Return the (X, Y) coordinate for the center point of the cell that contains the specified text.  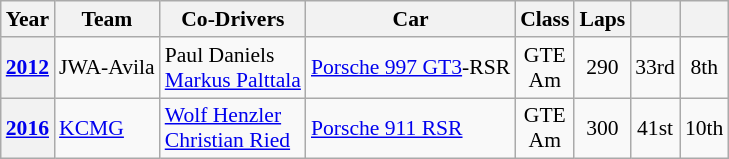
10th (704, 128)
Laps (602, 19)
Co-Drivers (233, 19)
Paul Daniels Markus Palttala (233, 68)
Porsche 911 RSR (410, 128)
8th (704, 68)
Year (28, 19)
300 (602, 128)
290 (602, 68)
2012 (28, 68)
Team (107, 19)
41st (655, 128)
Class (544, 19)
Car (410, 19)
KCMG (107, 128)
Wolf Henzler Christian Ried (233, 128)
33rd (655, 68)
JWA-Avila (107, 68)
Porsche 997 GT3-RSR (410, 68)
2016 (28, 128)
